For the text-containing cell, return its midpoint in [X, Y] coordinate format. 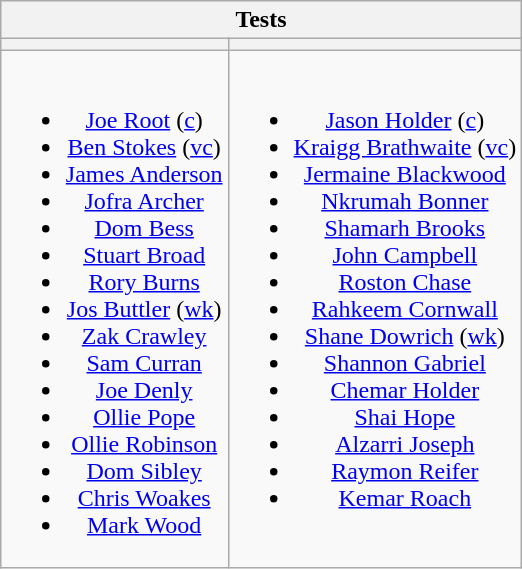
Tests [260, 20]
